Return (x, y) of the center of cell containing provided text 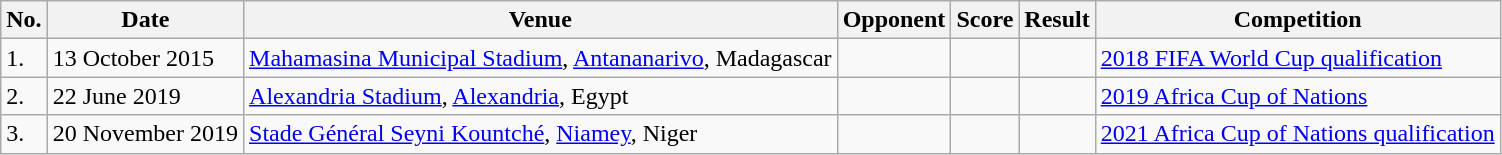
3. (24, 134)
No. (24, 20)
Stade Général Seyni Kountché, Niamey, Niger (541, 134)
Alexandria Stadium, Alexandria, Egypt (541, 96)
2019 Africa Cup of Nations (1298, 96)
Result (1057, 20)
2021 Africa Cup of Nations qualification (1298, 134)
1. (24, 58)
Venue (541, 20)
Mahamasina Municipal Stadium, Antananarivo, Madagascar (541, 58)
20 November 2019 (145, 134)
Score (985, 20)
Date (145, 20)
22 June 2019 (145, 96)
13 October 2015 (145, 58)
Opponent (894, 20)
2. (24, 96)
Competition (1298, 20)
2018 FIFA World Cup qualification (1298, 58)
